Scan for the cell matching the given text and deliver its (X, Y) coordinate at center. 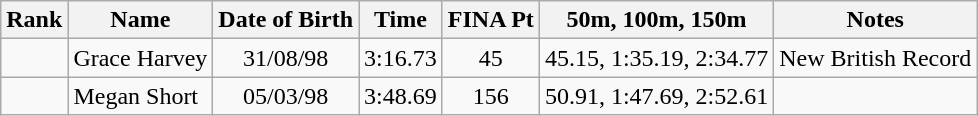
Time (401, 20)
45 (490, 58)
05/03/98 (286, 96)
New British Record (876, 58)
3:16.73 (401, 58)
Grace Harvey (140, 58)
Name (140, 20)
Megan Short (140, 96)
3:48.69 (401, 96)
31/08/98 (286, 58)
Rank (34, 20)
Date of Birth (286, 20)
45.15, 1:35.19, 2:34.77 (656, 58)
50m, 100m, 150m (656, 20)
Notes (876, 20)
156 (490, 96)
50.91, 1:47.69, 2:52.61 (656, 96)
FINA Pt (490, 20)
